Extract the [x, y] coordinate from the center of the cell holding the provided text.  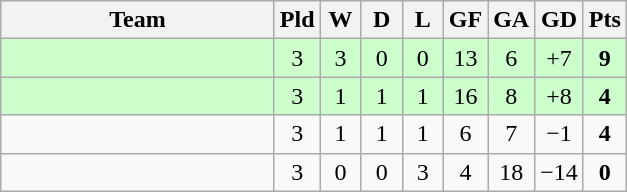
7 [512, 134]
−14 [560, 172]
+8 [560, 96]
Pld [297, 20]
Team [138, 20]
D [382, 20]
9 [604, 58]
18 [512, 172]
GF [465, 20]
GD [560, 20]
−1 [560, 134]
Pts [604, 20]
L [422, 20]
W [340, 20]
8 [512, 96]
GA [512, 20]
+7 [560, 58]
16 [465, 96]
13 [465, 58]
